Identify which cell holds the provided text, then report its (x, y) central coordinate. 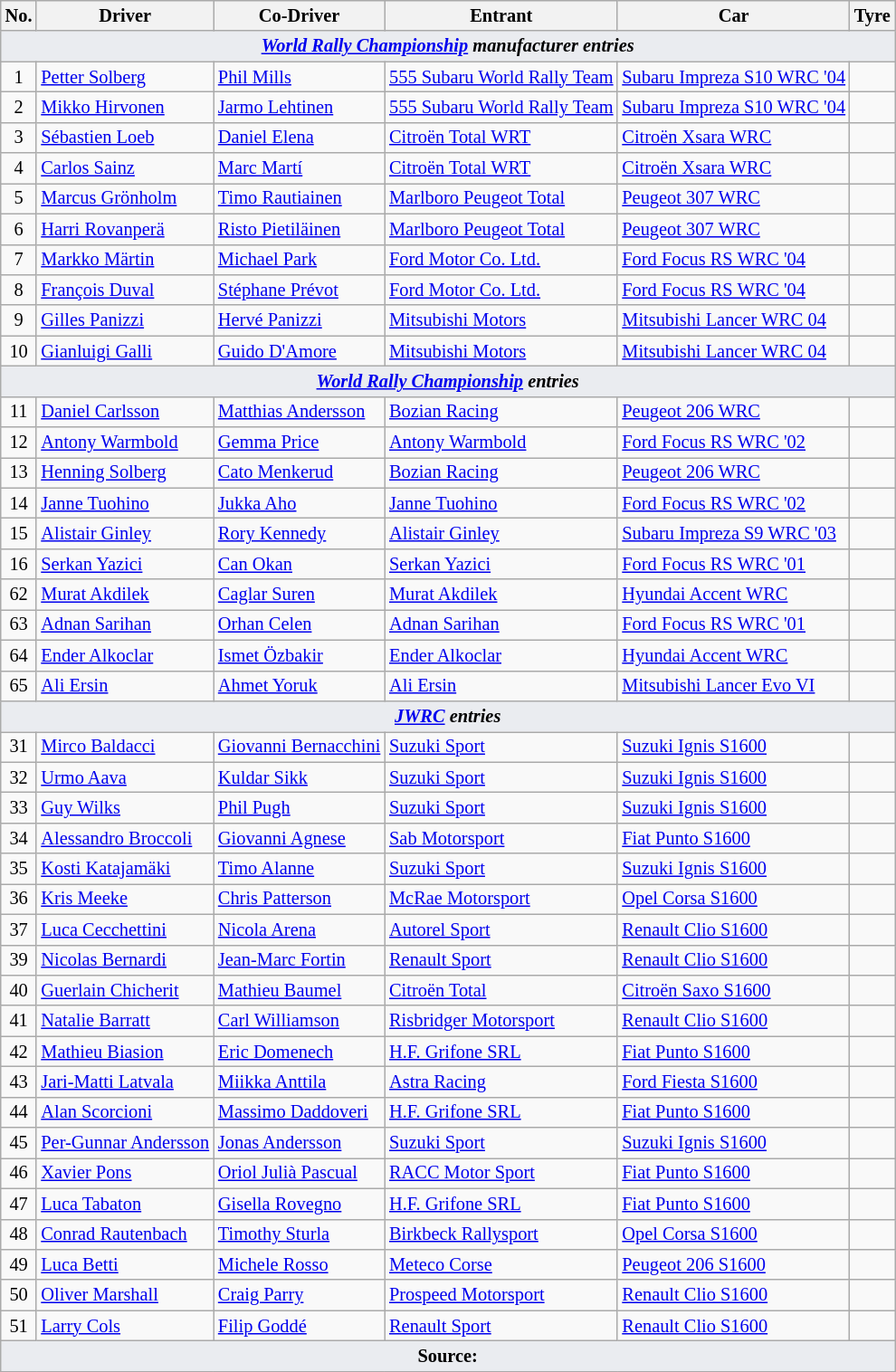
François Duval (125, 290)
Luca Tabaton (125, 1204)
15 (19, 533)
33 (19, 807)
Michele Rosso (299, 1264)
Mathieu Biasion (125, 1052)
Subaru Impreza S9 WRC '03 (733, 533)
Ford Fiesta S1600 (733, 1081)
Gianluigi Galli (125, 351)
Daniel Elena (299, 138)
Prospeed Motorsport (501, 1295)
Entrant (501, 15)
47 (19, 1204)
Henning Solberg (125, 472)
No. (19, 15)
Citroën Saxo S1600 (733, 990)
12 (19, 443)
Meteco Corse (501, 1264)
Car (733, 15)
50 (19, 1295)
7 (19, 260)
9 (19, 320)
Per-Gunnar Andersson (125, 1143)
Orhan Celen (299, 624)
48 (19, 1234)
Carl Williamson (299, 1021)
Timo Alanne (299, 869)
Oriol Julià Pascual (299, 1173)
Mikko Hirvonen (125, 107)
Kris Meeke (125, 899)
62 (19, 595)
Jari-Matti Latvala (125, 1081)
8 (19, 290)
Jean-Marc Fortin (299, 960)
Luca Cecchettini (125, 929)
Conrad Rautenbach (125, 1234)
Harri Rovanperä (125, 229)
Sébastien Loeb (125, 138)
Urmo Aava (125, 777)
44 (19, 1112)
Cato Menkerud (299, 472)
Gisella Rovegno (299, 1204)
Michael Park (299, 260)
34 (19, 838)
Phil Mills (299, 77)
Rory Kennedy (299, 533)
Xavier Pons (125, 1173)
46 (19, 1173)
Source: (448, 1356)
Hervé Panizzi (299, 320)
32 (19, 777)
14 (19, 503)
Natalie Barratt (125, 1021)
Matthias Andersson (299, 412)
Kosti Katajamäki (125, 869)
World Rally Championship manufacturer entries (448, 46)
3 (19, 138)
Luca Betti (125, 1264)
Chris Patterson (299, 899)
39 (19, 960)
McRae Motorsport (501, 899)
Guy Wilks (125, 807)
Eric Domenech (299, 1052)
64 (19, 655)
10 (19, 351)
Giovanni Agnese (299, 838)
45 (19, 1143)
Sab Motorsport (501, 838)
51 (19, 1326)
Mathieu Baumel (299, 990)
World Rally Championship entries (448, 381)
4 (19, 168)
Gemma Price (299, 443)
40 (19, 990)
Petter Solberg (125, 77)
Co-Driver (299, 15)
Tyre (872, 15)
Massimo Daddoveri (299, 1112)
49 (19, 1264)
Astra Racing (501, 1081)
Filip Goddé (299, 1326)
13 (19, 472)
Daniel Carlsson (125, 412)
Autorel Sport (501, 929)
37 (19, 929)
65 (19, 686)
Driver (125, 15)
Ahmet Yoruk (299, 686)
Timo Rautiainen (299, 198)
41 (19, 1021)
Birkbeck Rallysport (501, 1234)
63 (19, 624)
Jonas Andersson (299, 1143)
Caglar Suren (299, 595)
Ismet Özbakir (299, 655)
Risbridger Motorsport (501, 1021)
Craig Parry (299, 1295)
35 (19, 869)
Mitsubishi Lancer Evo VI (733, 686)
36 (19, 899)
Oliver Marshall (125, 1295)
Guido D'Amore (299, 351)
Markko Märtin (125, 260)
42 (19, 1052)
5 (19, 198)
Miikka Anttila (299, 1081)
Gilles Panizzi (125, 320)
Marc Martí (299, 168)
Timothy Sturla (299, 1234)
Peugeot 206 S1600 (733, 1264)
RACC Motor Sport (501, 1173)
Phil Pugh (299, 807)
16 (19, 564)
11 (19, 412)
Stéphane Prévot (299, 290)
Nicola Arena (299, 929)
Alessandro Broccoli (125, 838)
Kuldar Sikk (299, 777)
Jukka Aho (299, 503)
Marcus Grönholm (125, 198)
Nicolas Bernardi (125, 960)
Risto Pietiläinen (299, 229)
Giovanni Bernacchini (299, 747)
Carlos Sainz (125, 168)
1 (19, 77)
Alan Scorcioni (125, 1112)
31 (19, 747)
JWRC entries (448, 716)
2 (19, 107)
43 (19, 1081)
Citroën Total (501, 990)
Larry Cols (125, 1326)
6 (19, 229)
Mirco Baldacci (125, 747)
Guerlain Chicherit (125, 990)
Can Okan (299, 564)
Jarmo Lehtinen (299, 107)
